Determine the (X, Y) coordinate at the center of the cell enclosing the given text.  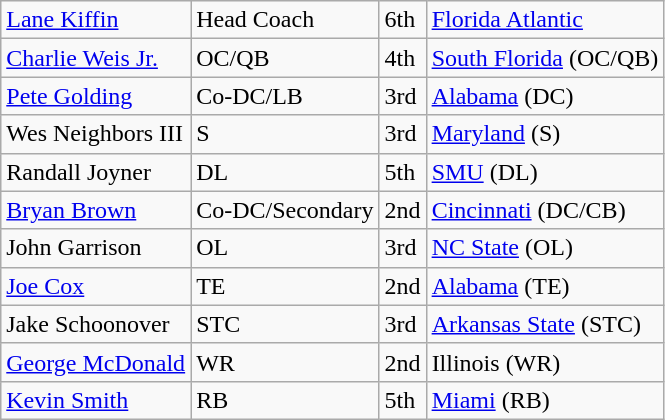
South Florida (OC/QB) (545, 58)
4th (402, 58)
Co-DC/LB (285, 96)
Jake Schoonover (96, 324)
Lane Kiffin (96, 20)
DL (285, 172)
Randall Joyner (96, 172)
John Garrison (96, 248)
Alabama (DC) (545, 96)
S (285, 134)
Alabama (TE) (545, 286)
SMU (DL) (545, 172)
Florida Atlantic (545, 20)
Pete Golding (96, 96)
George McDonald (96, 362)
Miami (RB) (545, 400)
WR (285, 362)
NC State (OL) (545, 248)
OC/QB (285, 58)
Arkansas State (STC) (545, 324)
Cincinnati (DC/CB) (545, 210)
Bryan Brown (96, 210)
RB (285, 400)
TE (285, 286)
Illinois (WR) (545, 362)
Maryland (S) (545, 134)
OL (285, 248)
Wes Neighbors III (96, 134)
Co-DC/Secondary (285, 210)
Head Coach (285, 20)
Kevin Smith (96, 400)
6th (402, 20)
STC (285, 324)
Charlie Weis Jr. (96, 58)
Joe Cox (96, 286)
